Return (X, Y) of the center of cell containing provided text 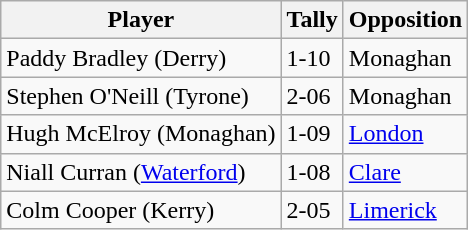
Clare (405, 172)
Opposition (405, 20)
Limerick (405, 210)
Stephen O'Neill (Tyrone) (141, 96)
Colm Cooper (Kerry) (141, 210)
Tally (312, 20)
Niall Curran (Waterford) (141, 172)
Player (141, 20)
Hugh McElroy (Monaghan) (141, 134)
2-05 (312, 210)
London (405, 134)
1-10 (312, 58)
2-06 (312, 96)
1-08 (312, 172)
1-09 (312, 134)
Paddy Bradley (Derry) (141, 58)
